Pinpoint the cell where the given text exists, returning its [x, y] midpoint coordinate. 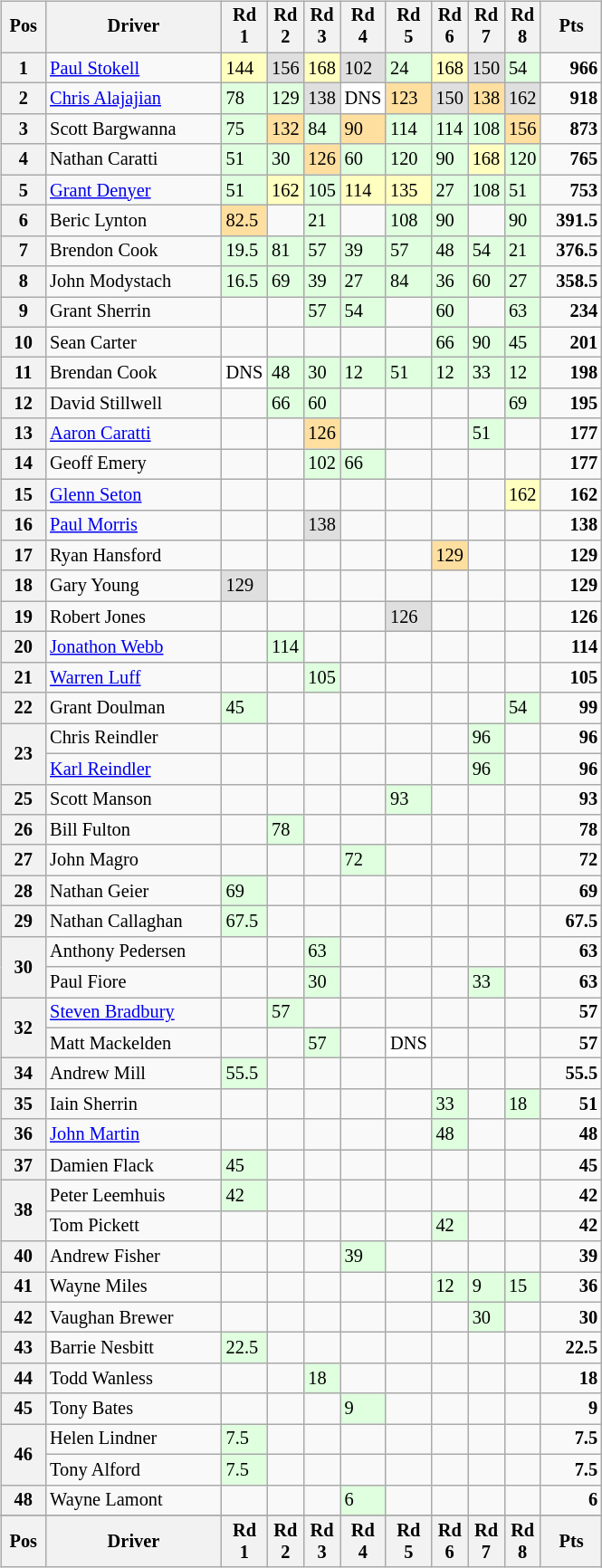
34 [24, 1074]
Andrew Mill [133, 1074]
201 [571, 342]
14 [24, 464]
Scott Bargwanna [133, 129]
38 [24, 1211]
Wayne Lamont [133, 1500]
Nathan Geier [133, 891]
29 [24, 922]
82.5 [244, 221]
37 [24, 1165]
Nathan Caratti [133, 159]
Vaughan Brewer [133, 1317]
Tony Bates [133, 1409]
132 [285, 129]
Brendan Cook [133, 373]
Robert Jones [133, 617]
144 [244, 68]
7 [24, 251]
19 [24, 617]
Damien Flack [133, 1165]
Chris Reindler [133, 739]
43 [24, 1348]
Andrew Fisher [133, 1257]
25 [24, 799]
Helen Lindner [133, 1439]
135 [408, 190]
Grant Sherrin [133, 312]
3 [24, 129]
Warren Luff [133, 677]
26 [24, 830]
Todd Wanless [133, 1379]
Wayne Miles [133, 1287]
873 [571, 129]
28 [24, 891]
8 [24, 282]
376.5 [571, 251]
Brendon Cook [133, 251]
75 [244, 129]
Nathan Callaghan [133, 922]
32 [24, 1028]
Scott Manson [133, 799]
Beric Lynton [133, 221]
John Magro [133, 860]
19.5 [244, 251]
765 [571, 159]
4 [24, 159]
Karl Reindler [133, 769]
Sean Carter [133, 342]
5 [24, 190]
198 [571, 373]
966 [571, 68]
918 [571, 99]
35 [24, 1104]
20 [24, 647]
Barrie Nesbitt [133, 1348]
1 [24, 68]
10 [24, 342]
753 [571, 190]
358.5 [571, 282]
Matt Mackelden [133, 1043]
16.5 [244, 282]
Aaron Caratti [133, 434]
Bill Fulton [133, 830]
11 [24, 373]
Iain Sherrin [133, 1104]
13 [24, 434]
99 [571, 708]
2 [24, 99]
Steven Bradbury [133, 1013]
Peter Leemhuis [133, 1196]
195 [571, 404]
Tom Pickett [133, 1226]
22 [24, 708]
46 [24, 1454]
Grant Denyer [133, 190]
41 [24, 1287]
123 [408, 99]
44 [24, 1379]
Chris Alajajian [133, 99]
391.5 [571, 221]
Jonathon Webb [133, 647]
81 [285, 251]
Paul Stokell [133, 68]
40 [24, 1257]
234 [571, 312]
Anthony Pedersen [133, 951]
Glenn Seton [133, 494]
17 [24, 556]
Grant Doulman [133, 708]
16 [24, 525]
Gary Young [133, 586]
24 [408, 68]
Geoff Emery [133, 464]
Tony Alford [133, 1469]
Paul Morris [133, 525]
Ryan Hansford [133, 556]
David Stillwell [133, 404]
John Martin [133, 1134]
John Modystach [133, 282]
23 [24, 753]
Paul Fiore [133, 982]
